Determine the [X, Y] coordinate at the center of the cell enclosing the given text.  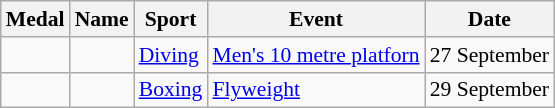
27 September [490, 55]
Medal [36, 19]
Name [102, 19]
29 September [490, 90]
Date [490, 19]
Men's 10 metre platforn [316, 55]
Flyweight [316, 90]
Sport [171, 19]
Diving [171, 55]
Event [316, 19]
Boxing [171, 90]
